From the cell containing the given text, extract its center point as (x, y) coordinate. 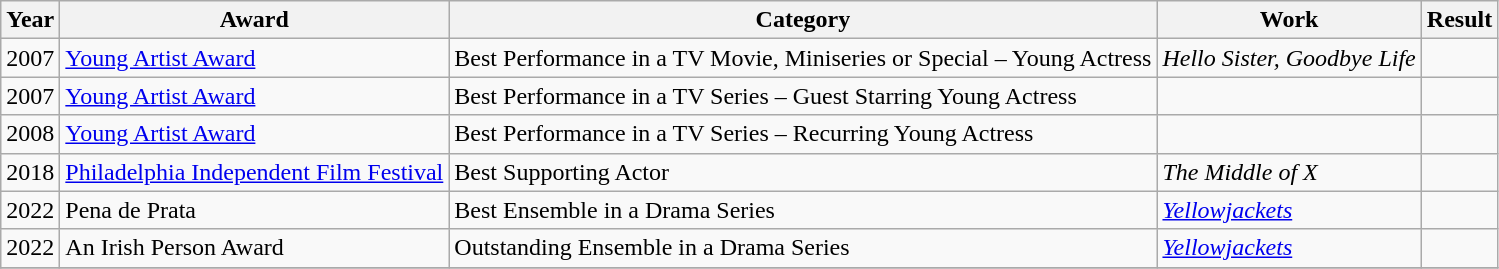
Philadelphia Independent Film Festival (254, 172)
Best Performance in a TV Series – Guest Starring Young Actress (803, 96)
Work (1289, 20)
Result (1459, 20)
2018 (30, 172)
Outstanding Ensemble in a Drama Series (803, 248)
Best Performance in a TV Series – Recurring Young Actress (803, 134)
Year (30, 20)
Pena de Prata (254, 210)
Best Performance in a TV Movie, Miniseries or Special – Young Actress (803, 58)
2008 (30, 134)
Category (803, 20)
Best Supporting Actor (803, 172)
Award (254, 20)
Hello Sister, Goodbye Life (1289, 58)
Best Ensemble in a Drama Series (803, 210)
An Irish Person Award (254, 248)
The Middle of X (1289, 172)
